Return the [X, Y] coordinate for the center point of the cell that contains the specified text.  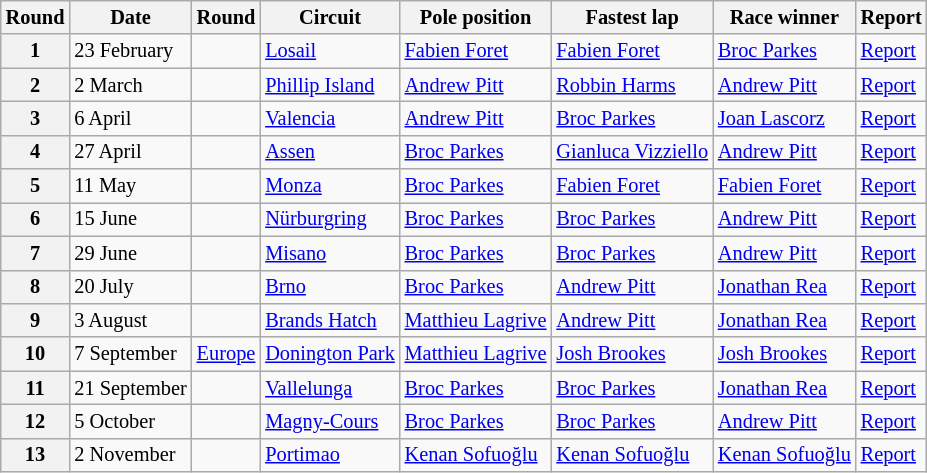
23 February [130, 51]
Europe [226, 354]
4 [36, 152]
Joan Lascorz [784, 118]
Monza [330, 186]
13 [36, 455]
27 April [130, 152]
7 September [130, 354]
5 October [130, 421]
Phillip Island [330, 85]
Misano [330, 253]
2 November [130, 455]
Brands Hatch [330, 320]
21 September [130, 388]
3 August [130, 320]
8 [36, 287]
Donington Park [330, 354]
6 April [130, 118]
Race winner [784, 17]
Losail [330, 51]
Valencia [330, 118]
Brno [330, 287]
2 March [130, 85]
15 June [130, 219]
5 [36, 186]
20 July [130, 287]
6 [36, 219]
11 [36, 388]
Assen [330, 152]
2 [36, 85]
Circuit [330, 17]
Portimao [330, 455]
29 June [130, 253]
Robbin Harms [632, 85]
12 [36, 421]
Vallelunga [330, 388]
10 [36, 354]
11 May [130, 186]
Pole position [476, 17]
7 [36, 253]
Date [130, 17]
9 [36, 320]
1 [36, 51]
3 [36, 118]
Magny-Cours [330, 421]
Fastest lap [632, 17]
Gianluca Vizziello [632, 152]
Nürburgring [330, 219]
